Extract the [X, Y] coordinate from the center of the cell holding the provided text.  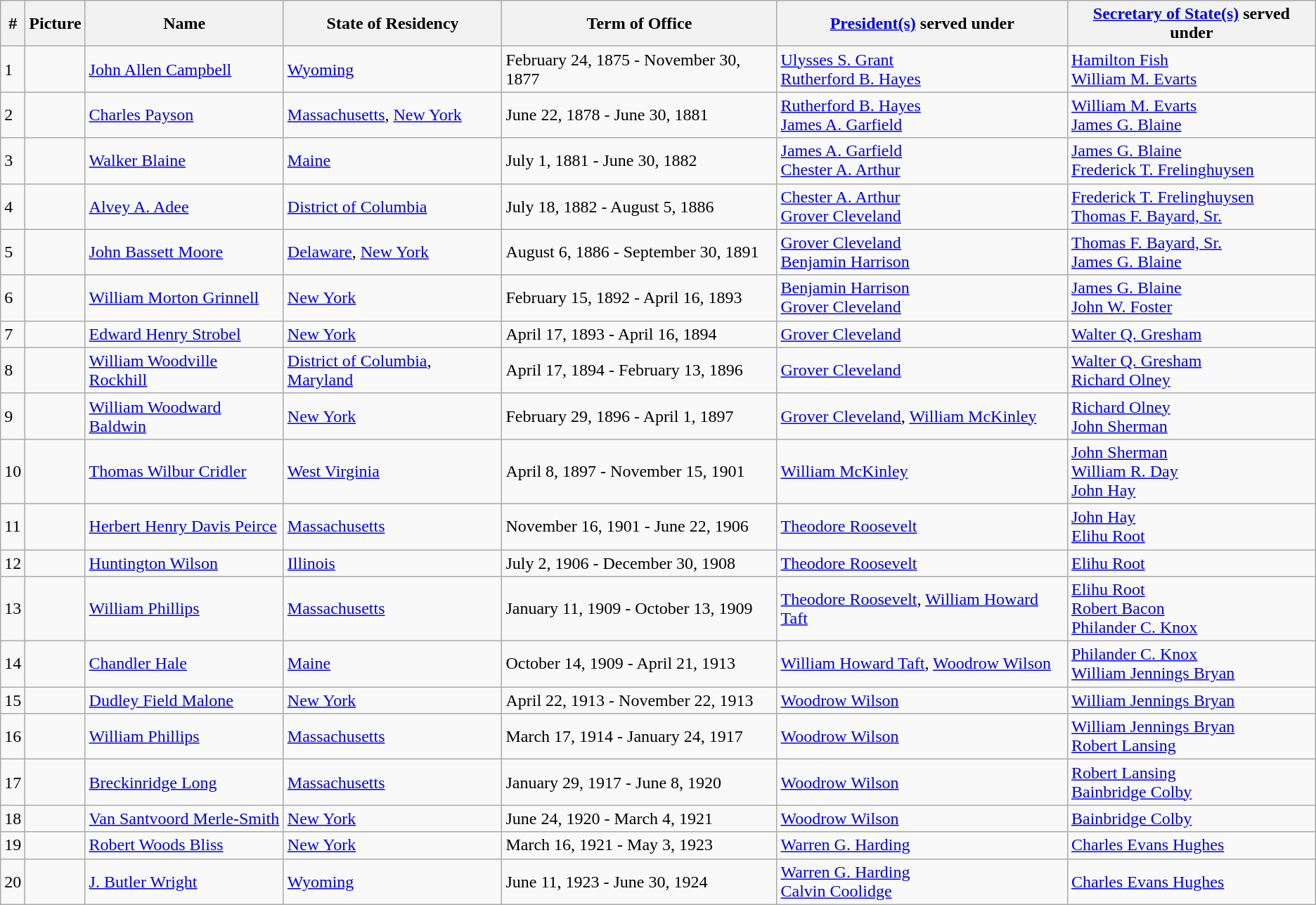
Huntington Wilson [184, 563]
William Morton Grinnell [184, 298]
July 2, 1906 - December 30, 1908 [640, 563]
John HayElihu Root [1191, 526]
Grover Cleveland, William McKinley [922, 416]
District of Columbia [392, 207]
13 [13, 609]
January 11, 1909 - October 13, 1909 [640, 609]
Benjamin HarrisonGrover Cleveland [922, 298]
Dudley Field Malone [184, 700]
John ShermanWilliam R. DayJohn Hay [1191, 471]
Illinois [392, 563]
8 [13, 370]
June 24, 1920 - March 4, 1921 [640, 819]
William M. EvartsJames G. Blaine [1191, 115]
William Woodward Baldwin [184, 416]
June 11, 1923 - June 30, 1924 [640, 882]
President(s) served under [922, 24]
February 24, 1875 - November 30, 1877 [640, 69]
14 [13, 664]
Term of Office [640, 24]
February 15, 1892 - April 16, 1893 [640, 298]
April 17, 1893 - April 16, 1894 [640, 334]
Warren G. HardingCalvin Coolidge [922, 882]
Frederick T. FrelinghuysenThomas F. Bayard, Sr. [1191, 207]
12 [13, 563]
William Jennings Bryan [1191, 700]
Richard OlneyJohn Sherman [1191, 416]
J. Butler Wright [184, 882]
Bainbridge Colby [1191, 819]
April 17, 1894 - February 13, 1896 [640, 370]
April 22, 1913 - November 22, 1913 [640, 700]
Edward Henry Strobel [184, 334]
Picture [55, 24]
West Virginia [392, 471]
November 16, 1901 - June 22, 1906 [640, 526]
State of Residency [392, 24]
John Allen Campbell [184, 69]
7 [13, 334]
October 14, 1909 - April 21, 1913 [640, 664]
3 [13, 160]
John Bassett Moore [184, 252]
February 29, 1896 - April 1, 1897 [640, 416]
Grover ClevelandBenjamin Harrison [922, 252]
William McKinley [922, 471]
William Jennings BryanRobert Lansing [1191, 737]
January 29, 1917 - June 8, 1920 [640, 782]
Robert LansingBainbridge Colby [1191, 782]
Herbert Henry Davis Peirce [184, 526]
Rutherford B. HayesJames A. Garfield [922, 115]
17 [13, 782]
August 6, 1886 - September 30, 1891 [640, 252]
March 16, 1921 - May 3, 1923 [640, 845]
4 [13, 207]
Van Santvoord Merle-Smith [184, 819]
Elihu RootRobert BaconPhilander C. Knox [1191, 609]
Chester A. ArthurGrover Cleveland [922, 207]
Chandler Hale [184, 664]
Philander C. KnoxWilliam Jennings Bryan [1191, 664]
James G. BlaineFrederick T. Frelinghuysen [1191, 160]
June 22, 1878 - June 30, 1881 [640, 115]
April 8, 1897 - November 15, 1901 [640, 471]
Delaware, New York [392, 252]
James G. BlaineJohn W. Foster [1191, 298]
Elihu Root [1191, 563]
Walker Blaine [184, 160]
March 17, 1914 - January 24, 1917 [640, 737]
Hamilton FishWilliam M. Evarts [1191, 69]
Breckinridge Long [184, 782]
2 [13, 115]
18 [13, 819]
19 [13, 845]
9 [13, 416]
1 [13, 69]
6 [13, 298]
Thomas F. Bayard, Sr.James G. Blaine [1191, 252]
20 [13, 882]
District of Columbia, Maryland [392, 370]
Charles Payson [184, 115]
William Woodville Rockhill [184, 370]
James A. GarfieldChester A. Arthur [922, 160]
10 [13, 471]
Warren G. Harding [922, 845]
11 [13, 526]
Ulysses S. GrantRutherford B. Hayes [922, 69]
Theodore Roosevelt, William Howard Taft [922, 609]
Alvey A. Adee [184, 207]
5 [13, 252]
Secretary of State(s) served under [1191, 24]
William Howard Taft, Woodrow Wilson [922, 664]
Robert Woods Bliss [184, 845]
# [13, 24]
15 [13, 700]
Walter Q. GreshamRichard Olney [1191, 370]
July 18, 1882 - August 5, 1886 [640, 207]
Thomas Wilbur Cridler [184, 471]
July 1, 1881 - June 30, 1882 [640, 160]
Walter Q. Gresham [1191, 334]
Name [184, 24]
Massachusetts, New York [392, 115]
16 [13, 737]
